Extract the (X, Y) coordinate from the center of the cell holding the provided text.  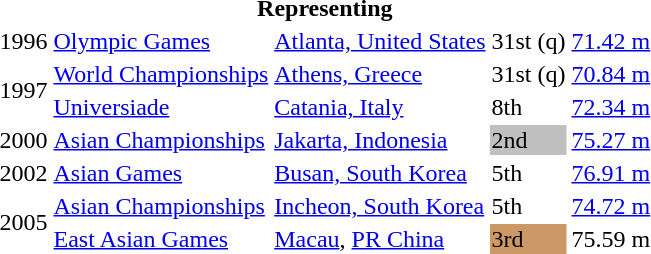
Incheon, South Korea (380, 206)
Jakarta, Indonesia (380, 140)
Busan, South Korea (380, 173)
Atlanta, United States (380, 41)
Olympic Games (161, 41)
East Asian Games (161, 239)
Athens, Greece (380, 74)
3rd (528, 239)
2nd (528, 140)
Catania, Italy (380, 107)
Macau, PR China (380, 239)
Universiade (161, 107)
8th (528, 107)
Asian Games (161, 173)
World Championships (161, 74)
